Output the [X, Y] coordinate of the center of the cell containing the given text.  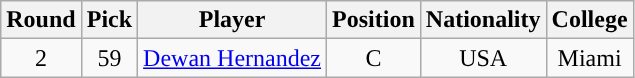
2 [41, 58]
59 [109, 58]
Position [374, 20]
Round [41, 20]
Dewan Hernandez [232, 58]
Miami [590, 58]
College [590, 20]
C [374, 58]
Nationality [483, 20]
Pick [109, 20]
USA [483, 58]
Player [232, 20]
